Return (X, Y) of the center of cell containing provided text 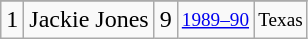
1 (12, 20)
9 (166, 20)
Texas (281, 20)
Jackie Jones (89, 20)
1989–90 (215, 20)
